Locate the cell with the specified text and output its [X, Y] center coordinate. 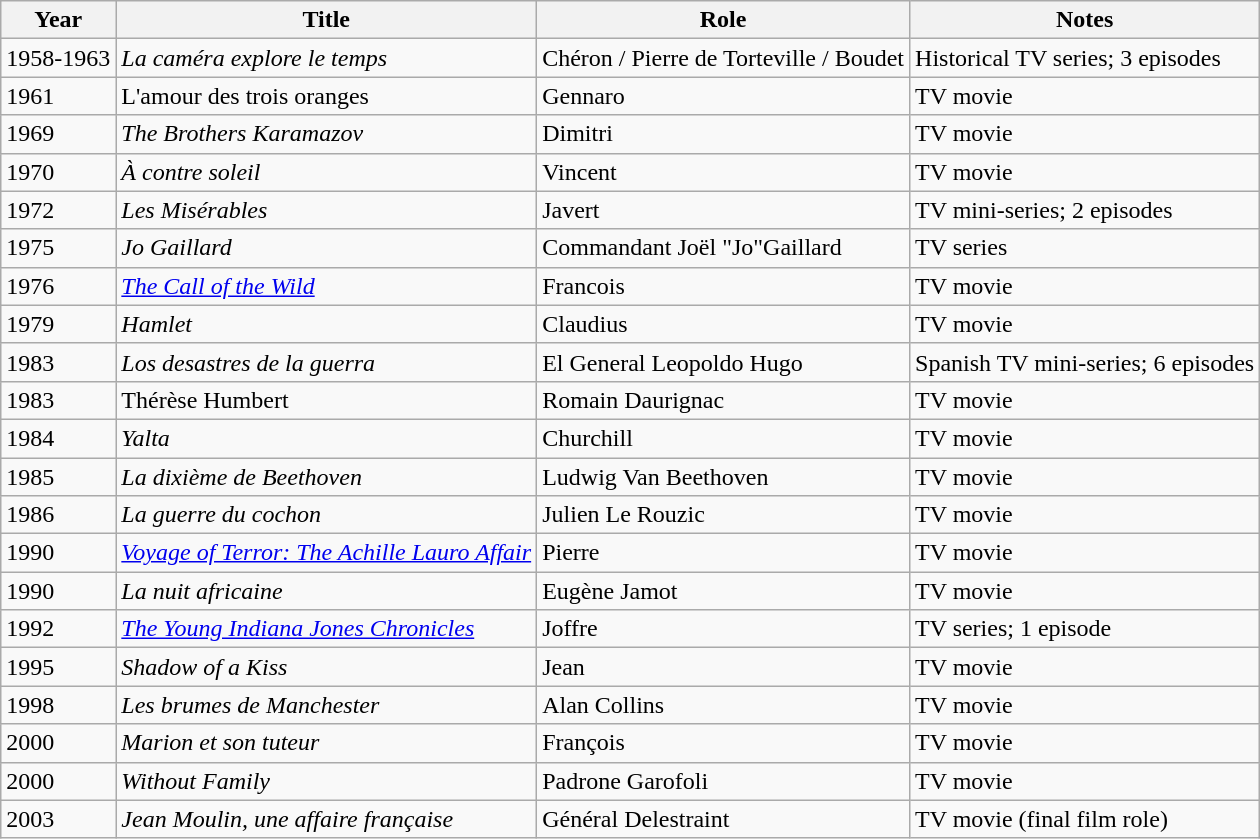
Francois [724, 286]
1970 [58, 172]
1995 [58, 667]
1961 [58, 96]
Alan Collins [724, 705]
Ludwig Van Beethoven [724, 477]
1992 [58, 629]
The Young Indiana Jones Chronicles [326, 629]
Pierre [724, 553]
1986 [58, 515]
Joffre [724, 629]
À contre soleil [326, 172]
TV mini-series; 2 episodes [1085, 210]
L'amour des trois oranges [326, 96]
2003 [58, 819]
Role [724, 20]
Voyage of Terror: The Achille Lauro Affair [326, 553]
Les brumes de Manchester [326, 705]
Hamlet [326, 324]
François [724, 743]
El General Leopoldo Hugo [724, 362]
Romain Daurignac [724, 400]
Notes [1085, 20]
Historical TV series; 3 episodes [1085, 58]
Gennaro [724, 96]
Javert [724, 210]
The Call of the Wild [326, 286]
1998 [58, 705]
Los desastres de la guerra [326, 362]
Without Family [326, 781]
1969 [58, 134]
Claudius [724, 324]
1979 [58, 324]
1972 [58, 210]
Shadow of a Kiss [326, 667]
Commandant Joël "Jo"Gaillard [724, 248]
Title [326, 20]
Jo Gaillard [326, 248]
Chéron / Pierre de Torteville / Boudet [724, 58]
Churchill [724, 438]
Yalta [326, 438]
Dimitri [724, 134]
La dixième de Beethoven [326, 477]
Julien Le Rouzic [724, 515]
Jean Moulin, une affaire française [326, 819]
Vincent [724, 172]
TV series; 1 episode [1085, 629]
La guerre du cochon [326, 515]
TV movie (final film role) [1085, 819]
1984 [58, 438]
La caméra explore le temps [326, 58]
1976 [58, 286]
1975 [58, 248]
1958-1963 [58, 58]
1985 [58, 477]
Les Misérables [326, 210]
Spanish TV mini-series; 6 episodes [1085, 362]
The Brothers Karamazov [326, 134]
Marion et son tuteur [326, 743]
TV series [1085, 248]
Jean [724, 667]
Padrone Garofoli [724, 781]
Thérèse Humbert [326, 400]
La nuit africaine [326, 591]
Général Delestraint [724, 819]
Year [58, 20]
Eugène Jamot [724, 591]
